Pinpoint the cell where the given text exists, returning its (x, y) midpoint coordinate. 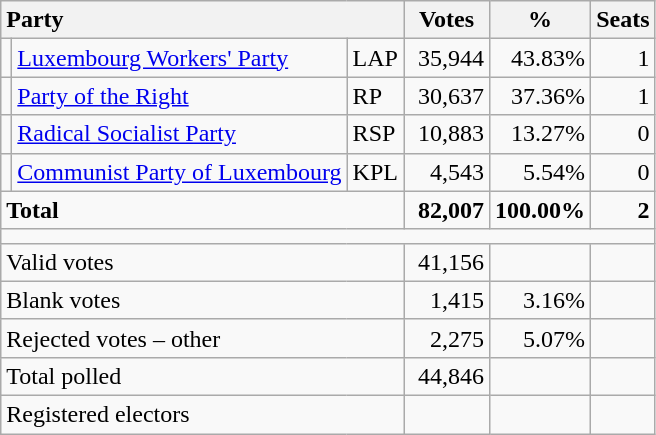
Seats (623, 20)
44,846 (447, 376)
Luxembourg Workers' Party (180, 58)
Total polled (202, 376)
2 (623, 210)
2,275 (447, 338)
4,543 (447, 172)
43.83% (540, 58)
5.07% (540, 338)
30,637 (447, 96)
100.00% (540, 210)
Valid votes (202, 262)
Total (202, 210)
KPL (375, 172)
35,944 (447, 58)
82,007 (447, 210)
Rejected votes – other (202, 338)
Party (202, 20)
1,415 (447, 300)
Votes (447, 20)
Blank votes (202, 300)
5.54% (540, 172)
Party of the Right (180, 96)
Registered electors (202, 414)
41,156 (447, 262)
LAP (375, 58)
Radical Socialist Party (180, 134)
RSP (375, 134)
37.36% (540, 96)
13.27% (540, 134)
3.16% (540, 300)
% (540, 20)
RP (375, 96)
Communist Party of Luxembourg (180, 172)
10,883 (447, 134)
